Detect which cell encompasses the target text, then output its [X, Y] center coordinate. 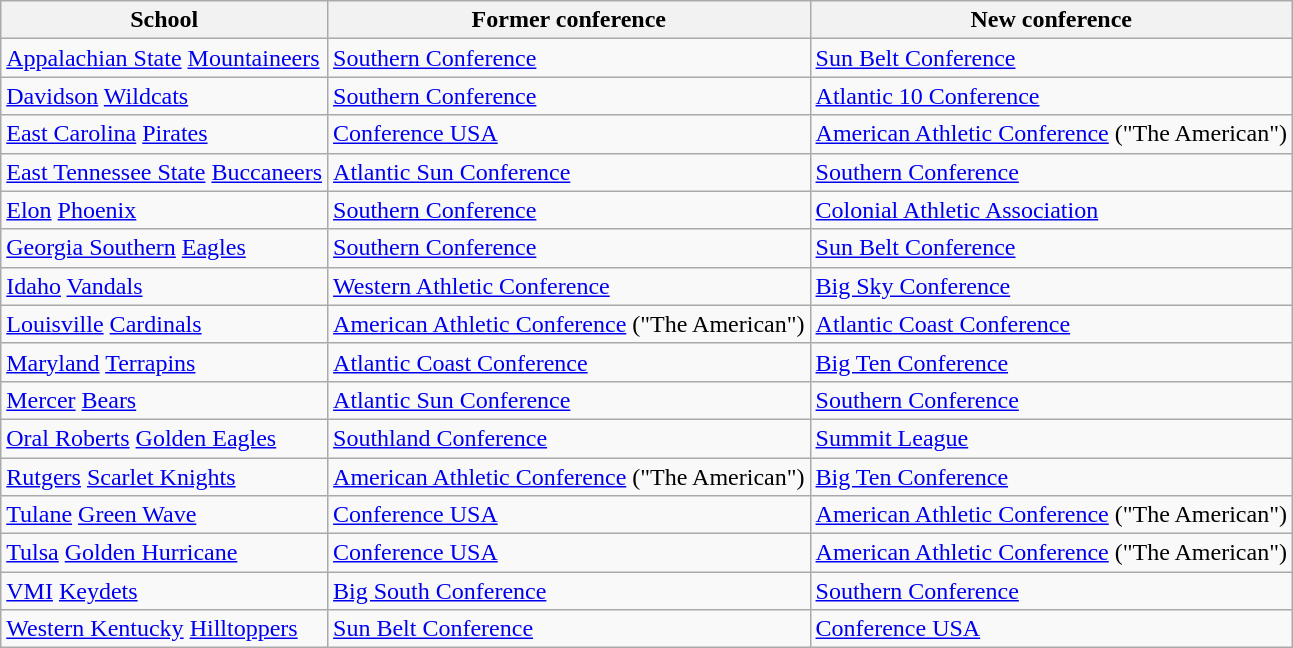
Oral Roberts Golden Eagles [164, 438]
Louisville Cardinals [164, 324]
Summit League [1051, 438]
VMI Keydets [164, 591]
Idaho Vandals [164, 286]
Georgia Southern Eagles [164, 248]
Western Kentucky Hilltoppers [164, 629]
Tulsa Golden Hurricane [164, 553]
Big Sky Conference [1051, 286]
Former conference [569, 20]
Davidson Wildcats [164, 96]
East Carolina Pirates [164, 134]
New conference [1051, 20]
School [164, 20]
Appalachian State Mountaineers [164, 58]
Southland Conference [569, 438]
Atlantic 10 Conference [1051, 96]
Elon Phoenix [164, 210]
Tulane Green Wave [164, 515]
Rutgers Scarlet Knights [164, 477]
Western Athletic Conference [569, 286]
East Tennessee State Buccaneers [164, 172]
Big South Conference [569, 591]
Mercer Bears [164, 400]
Maryland Terrapins [164, 362]
Colonial Athletic Association [1051, 210]
